From the cell containing the given text, extract its center point as [x, y] coordinate. 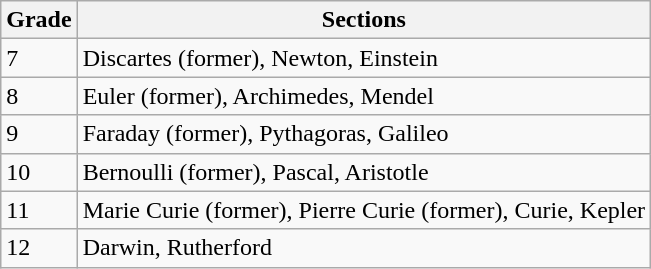
Euler (former), Archimedes, Mendel [364, 96]
Faraday (former), Pythagoras, Galileo [364, 134]
12 [39, 248]
Discartes (former), Newton, Einstein [364, 58]
Sections [364, 20]
10 [39, 172]
Darwin, Rutherford [364, 248]
Marie Curie (former), Pierre Curie (former), Curie, Kepler [364, 210]
9 [39, 134]
11 [39, 210]
7 [39, 58]
8 [39, 96]
Grade [39, 20]
Bernoulli (former), Pascal, Aristotle [364, 172]
